Detect which cell encompasses the target text, then output its [x, y] center coordinate. 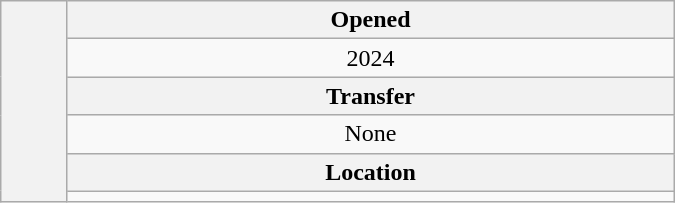
Location [370, 172]
Transfer [370, 96]
None [370, 134]
Opened [370, 20]
2024 [370, 58]
